Detect which cell encompasses the target text, then output its [x, y] center coordinate. 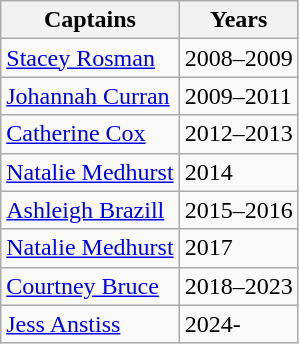
Johannah Curran [90, 96]
Courtney Bruce [90, 286]
2024- [238, 324]
2012–2013 [238, 134]
2018–2023 [238, 286]
2014 [238, 172]
Captains [90, 20]
Ashleigh Brazill [90, 210]
2017 [238, 248]
2009–2011 [238, 96]
2008–2009 [238, 58]
Catherine Cox [90, 134]
Years [238, 20]
2015–2016 [238, 210]
Stacey Rosman [90, 58]
Jess Anstiss [90, 324]
